Scan for the cell matching the given text and deliver its (X, Y) coordinate at center. 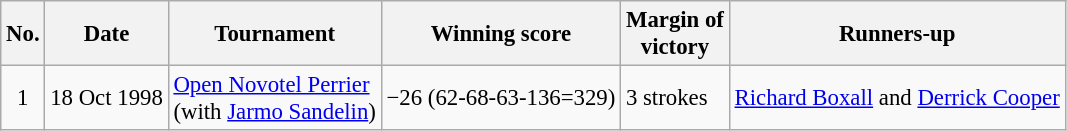
Runners-up (897, 34)
No. (23, 34)
Tournament (274, 34)
18 Oct 1998 (106, 98)
Date (106, 34)
Winning score (500, 34)
1 (23, 98)
−26 (62-68-63-136=329) (500, 98)
3 strokes (676, 98)
Margin ofvictory (676, 34)
Open Novotel Perrier(with Jarmo Sandelin) (274, 98)
Richard Boxall and Derrick Cooper (897, 98)
